Locate the cell with the specified text and output its [X, Y] center coordinate. 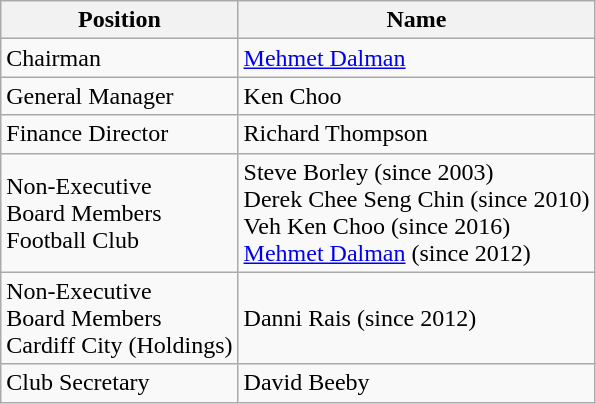
Chairman [120, 58]
General Manager [120, 96]
Non-ExecutiveBoard MembersFootball Club [120, 212]
Mehmet Dalman [416, 58]
Non-ExecutiveBoard MembersCardiff City (Holdings) [120, 318]
Club Secretary [120, 383]
David Beeby [416, 383]
Position [120, 20]
Finance Director [120, 134]
Name [416, 20]
Steve Borley (since 2003) Derek Chee Seng Chin (since 2010) Veh Ken Choo (since 2016) Mehmet Dalman (since 2012) [416, 212]
Danni Rais (since 2012) [416, 318]
Richard Thompson [416, 134]
Ken Choo [416, 96]
